Capture the cell that displays the provided text and extract its [x, y] central coordinate. 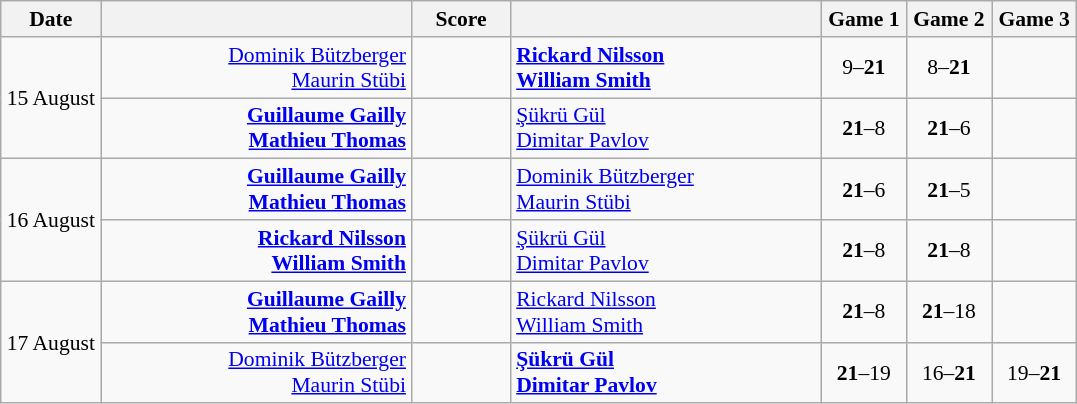
Game 2 [948, 19]
Game 3 [1034, 19]
Game 1 [864, 19]
21–19 [864, 372]
19–21 [1034, 372]
17 August [51, 342]
Score [461, 19]
9–21 [864, 68]
Date [51, 19]
21–5 [948, 190]
16–21 [948, 372]
21–18 [948, 312]
16 August [51, 220]
15 August [51, 98]
8–21 [948, 68]
